Detect which cell encompasses the target text, then output its (X, Y) center coordinate. 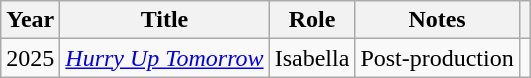
Isabella (312, 58)
Hurry Up Tomorrow (164, 58)
Title (164, 20)
2025 (30, 58)
Notes (437, 20)
Role (312, 20)
Post-production (437, 58)
Year (30, 20)
